Search for the cell housing the specified text and yield its (x, y) center coordinate. 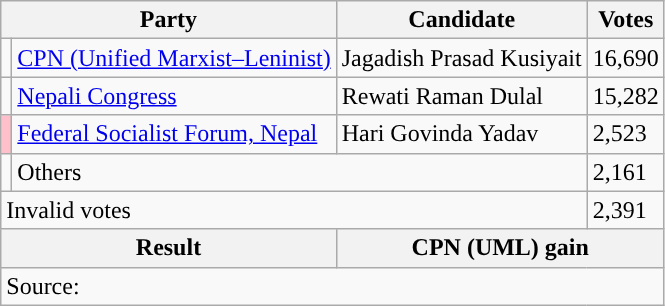
Others (300, 172)
CPN (UML) gain (500, 248)
Hari Govinda Yadav (462, 134)
16,690 (626, 58)
Party (168, 20)
Result (168, 248)
Candidate (462, 20)
Nepali Congress (174, 96)
15,282 (626, 96)
Federal Socialist Forum, Nepal (174, 134)
Invalid votes (294, 210)
CPN (Unified Marxist–Leninist) (174, 58)
2,391 (626, 210)
2,161 (626, 172)
2,523 (626, 134)
Rewati Raman Dulal (462, 96)
Jagadish Prasad Kusiyait (462, 58)
Votes (626, 20)
Source: (333, 286)
